Scan for the cell matching the given text and deliver its (X, Y) coordinate at center. 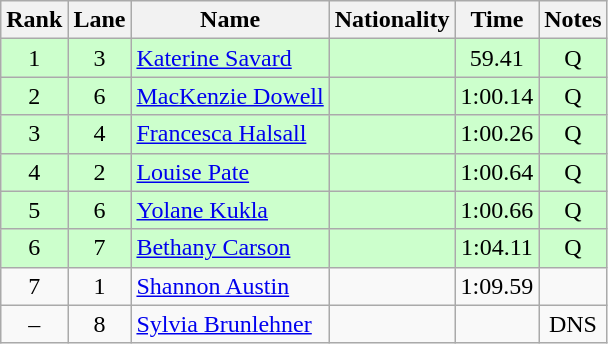
Francesca Halsall (230, 134)
1:09.59 (497, 286)
Louise Pate (230, 172)
Nationality (392, 20)
Name (230, 20)
– (34, 324)
Sylvia Brunlehner (230, 324)
1:00.14 (497, 96)
Katerine Savard (230, 58)
59.41 (497, 58)
Bethany Carson (230, 248)
Yolane Kukla (230, 210)
DNS (573, 324)
Rank (34, 20)
1:00.64 (497, 172)
Time (497, 20)
8 (100, 324)
Shannon Austin (230, 286)
Notes (573, 20)
Lane (100, 20)
1:04.11 (497, 248)
1:00.66 (497, 210)
MacKenzie Dowell (230, 96)
5 (34, 210)
1:00.26 (497, 134)
